Find where the given text appears and provide that cell's center as [x, y] coordinate. 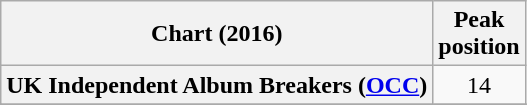
UK Independent Album Breakers (OCC) [217, 85]
14 [479, 85]
Peak position [479, 34]
Chart (2016) [217, 34]
